Identify which cell holds the provided text, then report its (x, y) central coordinate. 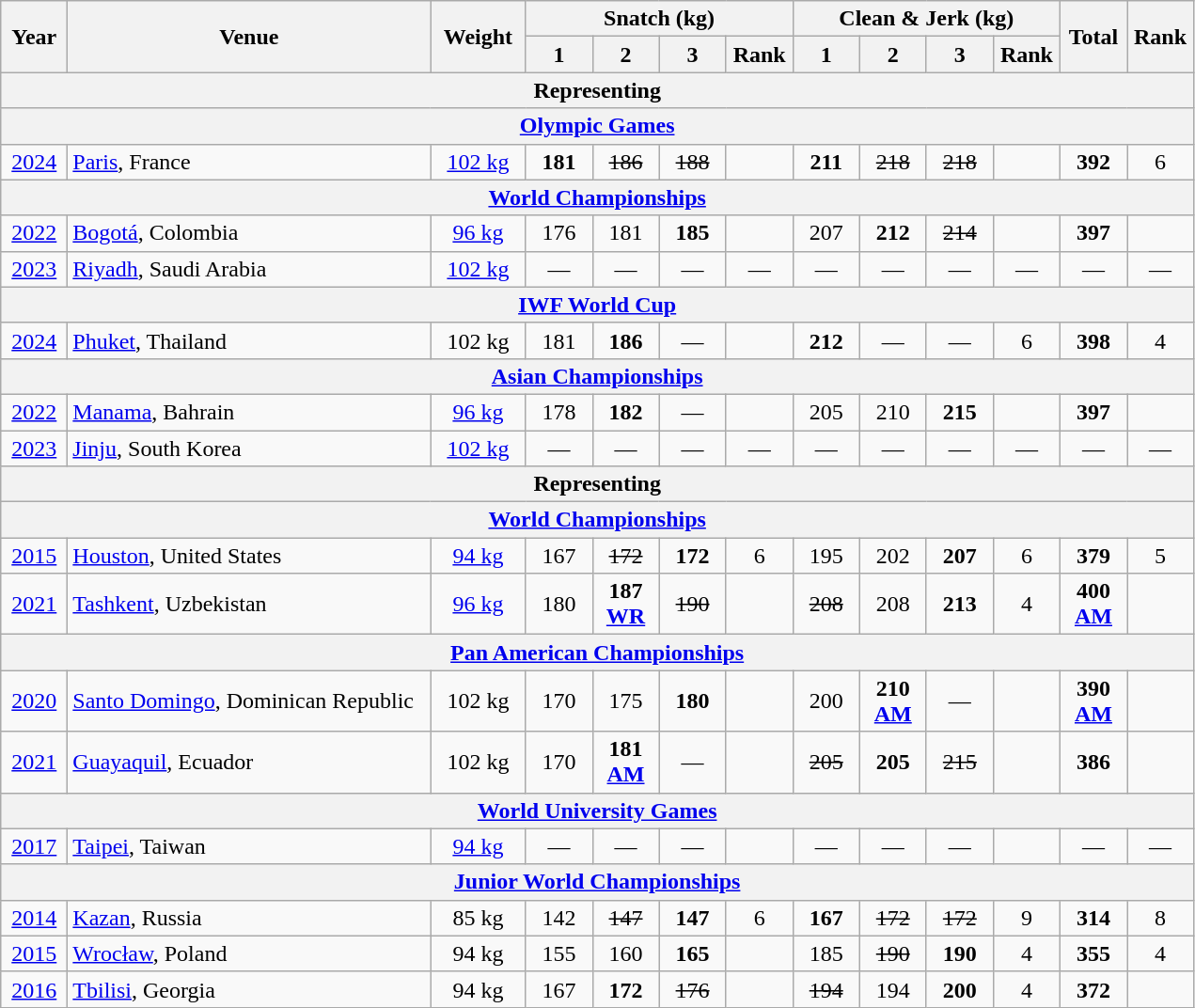
Tashkent, Uzbekistan (249, 604)
390 AM (1093, 701)
2017 (34, 846)
211 (825, 162)
210 AM (893, 701)
2014 (34, 918)
Clean & Jerk (kg) (926, 19)
Santo Domingo, Dominican Republic (249, 701)
178 (558, 412)
379 (1093, 556)
World University Games (598, 811)
165 (692, 953)
175 (626, 701)
Jinju, South Korea (249, 449)
Tbilisi, Georgia (249, 989)
5 (1160, 556)
Total (1093, 37)
386 (1093, 762)
85 kg (478, 918)
314 (1093, 918)
210 (893, 412)
187 WR (626, 604)
372 (1093, 989)
IWF World Cup (598, 305)
Asian Championships (598, 376)
Paris, France (249, 162)
Kazan, Russia (249, 918)
213 (959, 604)
Snatch (kg) (659, 19)
9 (1027, 918)
202 (893, 556)
355 (1093, 953)
188 (692, 162)
195 (825, 556)
2016 (34, 989)
Bogotá, Colombia (249, 233)
Houston, United States (249, 556)
155 (558, 953)
400 AM (1093, 604)
Manama, Bahrain (249, 412)
392 (1093, 162)
181 AM (626, 762)
160 (626, 953)
398 (1093, 340)
182 (626, 412)
Junior World Championships (598, 882)
2020 (34, 701)
Year (34, 37)
Guayaquil, Ecuador (249, 762)
214 (959, 233)
Pan American Championships (598, 653)
8 (1160, 918)
Phuket, Thailand (249, 340)
Taipei, Taiwan (249, 846)
Weight (478, 37)
Riyadh, Saudi Arabia (249, 269)
Venue (249, 37)
Olympic Games (598, 126)
142 (558, 918)
Wrocław, Poland (249, 953)
